Pinpoint the cell where the given text exists, returning its [X, Y] midpoint coordinate. 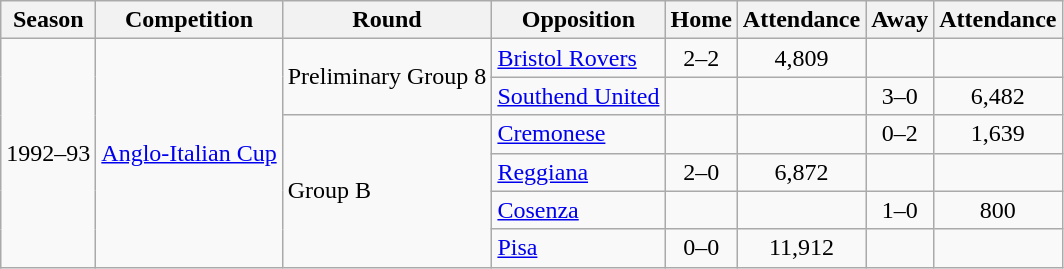
Competition [189, 20]
Preliminary Group 8 [387, 77]
Group B [387, 191]
Home [701, 20]
Opposition [578, 20]
1992–93 [48, 153]
Round [387, 20]
Anglo-Italian Cup [189, 153]
6,872 [801, 172]
2–0 [701, 172]
0–0 [701, 248]
2–2 [701, 58]
0–2 [900, 134]
Bristol Rovers [578, 58]
4,809 [801, 58]
Reggiana [578, 172]
Pisa [578, 248]
Away [900, 20]
Cosenza [578, 210]
Cremonese [578, 134]
Season [48, 20]
3–0 [900, 96]
11,912 [801, 248]
800 [998, 210]
Southend United [578, 96]
6,482 [998, 96]
1,639 [998, 134]
1–0 [900, 210]
